Determine the [X, Y] coordinate at the center of the cell enclosing the given text.  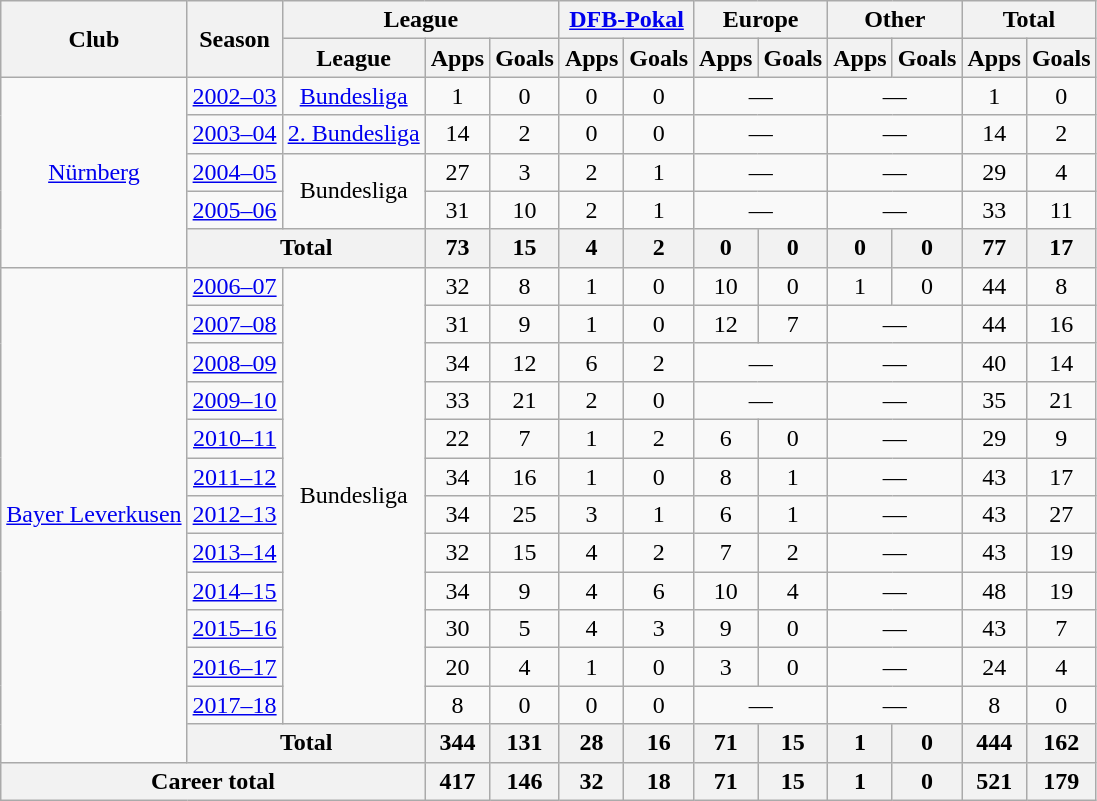
48 [994, 591]
2015–16 [234, 629]
417 [457, 781]
2011–12 [234, 477]
2016–17 [234, 667]
146 [525, 781]
2009–10 [234, 400]
2008–09 [234, 362]
162 [1061, 743]
Europe [761, 20]
2010–11 [234, 438]
521 [994, 781]
Season [234, 39]
22 [457, 438]
2003–04 [234, 134]
Club [94, 39]
35 [994, 400]
131 [525, 743]
20 [457, 667]
2006–07 [234, 286]
2013–14 [234, 553]
Career total [213, 781]
DFB-Pokal [626, 20]
11 [1061, 210]
40 [994, 362]
2007–08 [234, 324]
24 [994, 667]
344 [457, 743]
2014–15 [234, 591]
Nürnberg [94, 172]
444 [994, 743]
Bayer Leverkusen [94, 514]
18 [659, 781]
30 [457, 629]
2012–13 [234, 515]
2017–18 [234, 705]
2. Bundesliga [354, 134]
2004–05 [234, 172]
73 [457, 248]
5 [525, 629]
179 [1061, 781]
2005–06 [234, 210]
Other [895, 20]
77 [994, 248]
25 [525, 515]
28 [591, 743]
2002–03 [234, 96]
